Find where the given text appears and provide that cell's center as [x, y] coordinate. 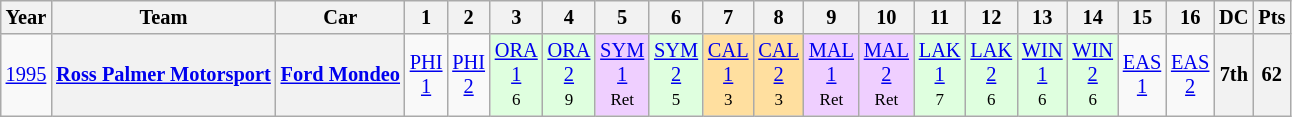
5 [622, 17]
Car [340, 17]
1 [426, 17]
WIN26 [1092, 75]
DC [1234, 17]
Ford Mondeo [340, 75]
CAL13 [728, 75]
CAL23 [778, 75]
LAK26 [991, 75]
ORA16 [516, 75]
Pts [1272, 17]
MAL1Ret [832, 75]
16 [1190, 17]
EAS1 [1142, 75]
PHI2 [468, 75]
MAL2Ret [886, 75]
EAS2 [1190, 75]
15 [1142, 17]
ORA29 [570, 75]
SYM25 [676, 75]
Team [163, 17]
8 [778, 17]
9 [832, 17]
Ross Palmer Motorsport [163, 75]
SYM1Ret [622, 75]
12 [991, 17]
1995 [26, 75]
11 [940, 17]
6 [676, 17]
2 [468, 17]
7 [728, 17]
62 [1272, 75]
10 [886, 17]
14 [1092, 17]
7th [1234, 75]
13 [1042, 17]
LAK17 [940, 75]
3 [516, 17]
Year [26, 17]
WIN16 [1042, 75]
PHI1 [426, 75]
4 [570, 17]
